Pinpoint the cell where the given text exists, returning its (x, y) midpoint coordinate. 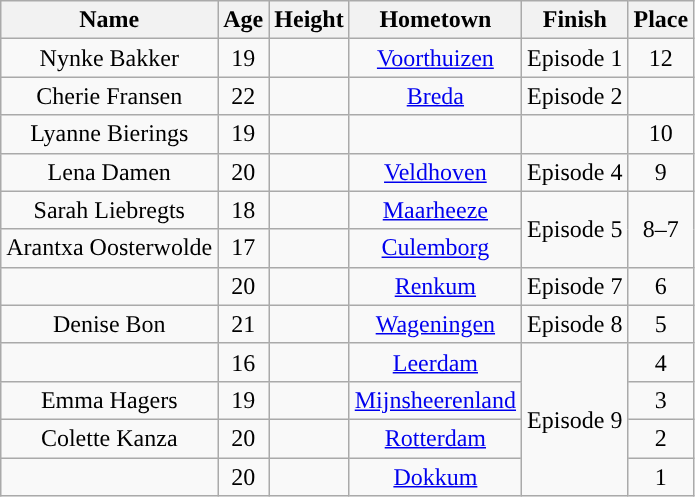
22 (244, 96)
Denise Bon (110, 324)
Lena Damen (110, 172)
Episode 5 (575, 229)
8–7 (661, 229)
Maarheeze (435, 210)
Place (661, 20)
21 (244, 324)
9 (661, 172)
Culemborg (435, 248)
10 (661, 134)
Sarah Liebregts (110, 210)
4 (661, 362)
Renkum (435, 286)
Finish (575, 20)
Nynke Bakker (110, 58)
Episode 9 (575, 419)
Mijnsheerenland (435, 400)
Leerdam (435, 362)
Arantxa Oosterwolde (110, 248)
Episode 1 (575, 58)
2 (661, 438)
Colette Kanza (110, 438)
3 (661, 400)
Hometown (435, 20)
5 (661, 324)
6 (661, 286)
Emma Hagers (110, 400)
18 (244, 210)
Rotterdam (435, 438)
12 (661, 58)
Episode 4 (575, 172)
Veldhoven (435, 172)
Dokkum (435, 477)
Episode 7 (575, 286)
Episode 2 (575, 96)
Voorthuizen (435, 58)
16 (244, 362)
Episode 8 (575, 324)
1 (661, 477)
Height (309, 20)
Cherie Fransen (110, 96)
Age (244, 20)
Name (110, 20)
Breda (435, 96)
Wageningen (435, 324)
Lyanne Bierings (110, 134)
17 (244, 248)
